Scan for the cell matching the given text and deliver its (X, Y) coordinate at center. 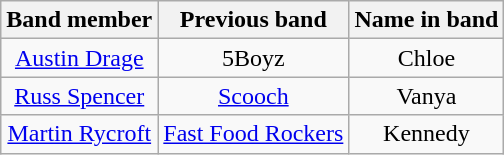
Name in band (426, 20)
Fast Food Rockers (254, 134)
Chloe (426, 58)
Scooch (254, 96)
5Boyz (254, 58)
Martin Rycroft (80, 134)
Austin Drage (80, 58)
Previous band (254, 20)
Band member (80, 20)
Kennedy (426, 134)
Vanya (426, 96)
Russ Spencer (80, 96)
